Locate the cell with the specified text and output its (X, Y) center coordinate. 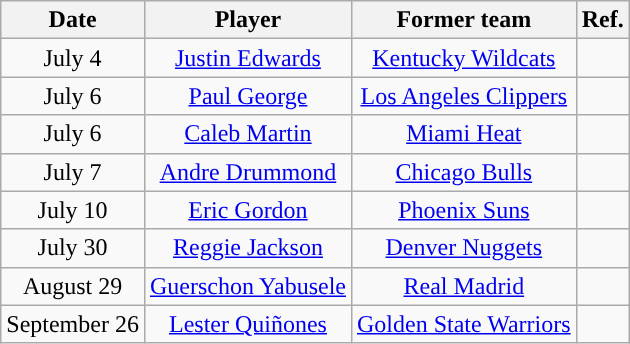
Date (73, 20)
July 7 (73, 172)
Player (248, 20)
Phoenix Suns (464, 210)
July 10 (73, 210)
Denver Nuggets (464, 248)
Golden State Warriors (464, 324)
Former team (464, 20)
July 4 (73, 58)
Guerschon Yabusele (248, 286)
Real Madrid (464, 286)
Andre Drummond (248, 172)
Los Angeles Clippers (464, 96)
July 30 (73, 248)
Kentucky Wildcats (464, 58)
Caleb Martin (248, 134)
Eric Gordon (248, 210)
Chicago Bulls (464, 172)
Reggie Jackson (248, 248)
Justin Edwards (248, 58)
August 29 (73, 286)
Ref. (602, 20)
September 26 (73, 324)
Lester Quiñones (248, 324)
Paul George (248, 96)
Miami Heat (464, 134)
